Find where the given text appears and provide that cell's center as (x, y) coordinate. 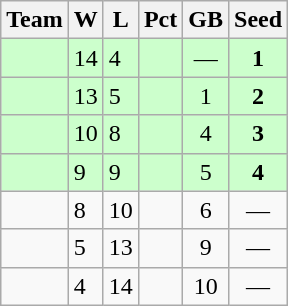
3 (258, 134)
GB (206, 20)
6 (206, 210)
Pct (160, 20)
L (120, 20)
Seed (258, 20)
W (86, 20)
2 (258, 96)
Team (35, 20)
